Determine the (X, Y) coordinate at the center of the cell enclosing the given text.  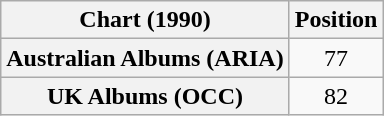
77 (336, 58)
Australian Albums (ARIA) (145, 58)
Chart (1990) (145, 20)
UK Albums (OCC) (145, 96)
Position (336, 20)
82 (336, 96)
